Output the [X, Y] coordinate of the center of the cell containing the given text.  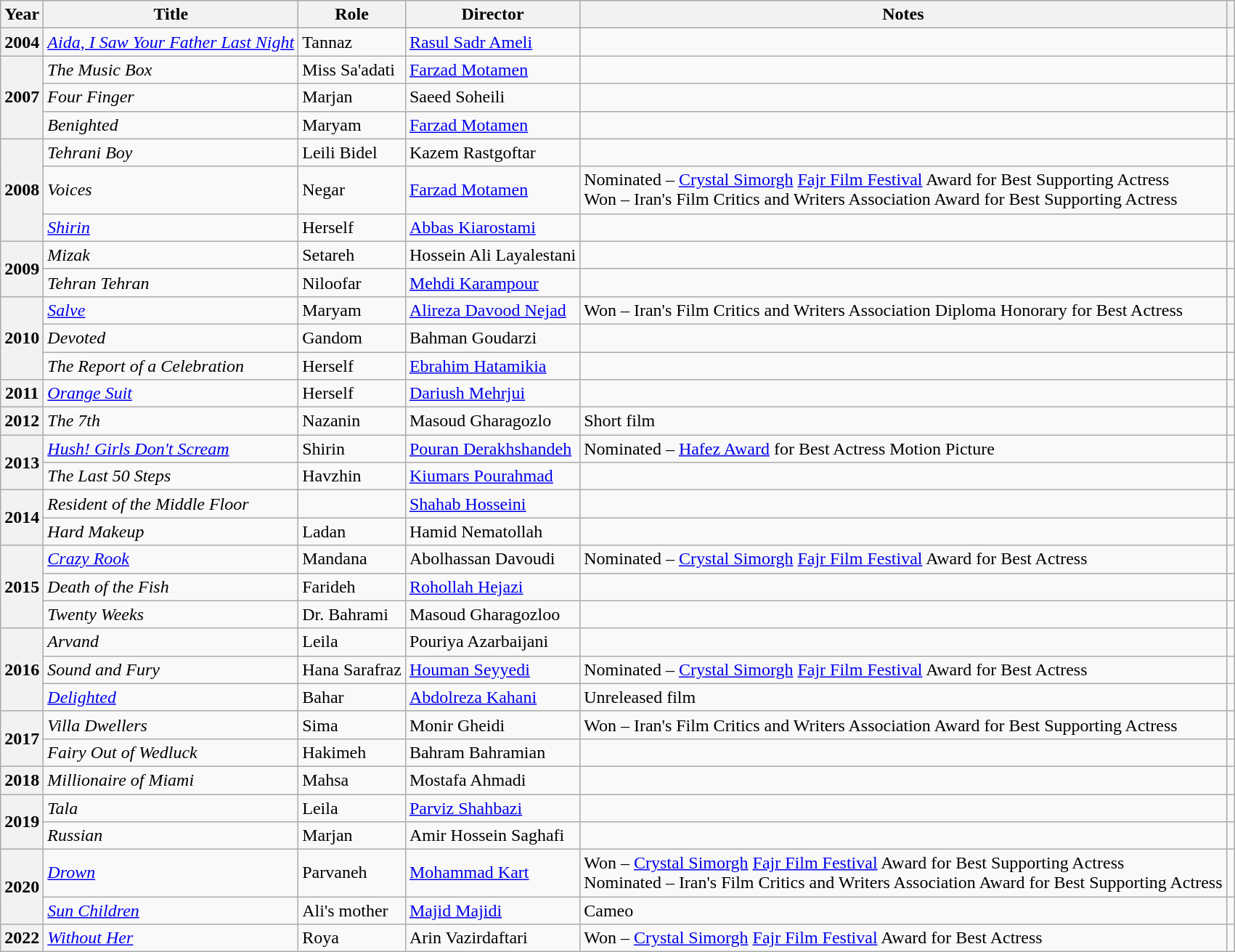
Dariush Mehrjui [492, 394]
2009 [22, 269]
Tannaz [352, 42]
Year [22, 15]
Rasul Sadr Ameli [492, 42]
Tala [171, 808]
2014 [22, 518]
Rohollah Hejazi [492, 587]
Ladan [352, 532]
Dr. Bahrami [352, 614]
2008 [22, 190]
Monir Gheidi [492, 725]
Arin Vazirdaftari [492, 938]
Leili Bidel [352, 152]
Short film [903, 421]
Death of the Fish [171, 587]
Four Finger [171, 97]
Tehran Tehran [171, 282]
Villa Dwellers [171, 725]
Mahsa [352, 780]
Alireza Davood Nejad [492, 310]
Devoted [171, 338]
Arvand [171, 642]
Abbas Kiarostami [492, 227]
Pouran Derakhshandeh [492, 449]
Parvaneh [352, 873]
Millionaire of Miami [171, 780]
Nazanin [352, 421]
Benighted [171, 125]
Bahman Goudarzi [492, 338]
Gandom [352, 338]
Sun Children [171, 911]
Kazem Rastgoftar [492, 152]
Without Her [171, 938]
2019 [22, 822]
Mizak [171, 255]
The Music Box [171, 70]
Won – Iran's Film Critics and Writers Association Award for Best Supporting Actress [903, 725]
The Last 50 Steps [171, 476]
Hard Makeup [171, 532]
Amir Hossein Saghafi [492, 836]
Ali's mother [352, 911]
Hana Sarafraz [352, 670]
Niloofar [352, 282]
Hush! Girls Don't Scream [171, 449]
Farideh [352, 587]
Bahar [352, 697]
2016 [22, 670]
Won – Iran's Film Critics and Writers Association Diploma Honorary for Best Actress [903, 310]
2007 [22, 97]
Role [352, 15]
The 7th [171, 421]
Won – Crystal Simorgh Fajr Film Festival Award for Best Actress [903, 938]
2018 [22, 780]
2012 [22, 421]
Orange Suit [171, 394]
2004 [22, 42]
Ebrahim Hatamikia [492, 365]
Hakimeh [352, 752]
Fairy Out of Wedluck [171, 752]
Bahram Bahramian [492, 752]
Delighted [171, 697]
2011 [22, 394]
Hossein Ali Layalestani [492, 255]
Masoud Gharagozlo [492, 421]
Saeed Soheili [492, 97]
Unreleased film [903, 697]
Nominated – Hafez Award for Best Actress Motion Picture [903, 449]
Sima [352, 725]
The Report of a Celebration [171, 365]
2017 [22, 739]
Title [171, 15]
2022 [22, 938]
Russian [171, 836]
Hamid Nematollah [492, 532]
Sound and Fury [171, 670]
2020 [22, 887]
Salve [171, 310]
Parviz Shahbazi [492, 808]
2010 [22, 338]
Kiumars Pourahmad [492, 476]
Abolhassan Davoudi [492, 559]
Drown [171, 873]
Resident of the Middle Floor [171, 504]
Majid Majidi [492, 911]
Setareh [352, 255]
Havzhin [352, 476]
Masoud Gharagozloo [492, 614]
Miss Sa'adati [352, 70]
Tehrani Boy [171, 152]
Voices [171, 190]
Mohammad Kart [492, 873]
2013 [22, 463]
Director [492, 15]
Mehdi Karampour [492, 282]
Roya [352, 938]
Negar [352, 190]
Mostafa Ahmadi [492, 780]
Shahab Hosseini [492, 504]
Pouriya Azarbaijani [492, 642]
2015 [22, 587]
Cameo [903, 911]
Houman Seyyedi [492, 670]
Twenty Weeks [171, 614]
Notes [903, 15]
Aida, I Saw Your Father Last Night [171, 42]
Crazy Rook [171, 559]
Mandana [352, 559]
Abdolreza Kahani [492, 697]
